Determine the (X, Y) coordinate at the center of the cell enclosing the given text.  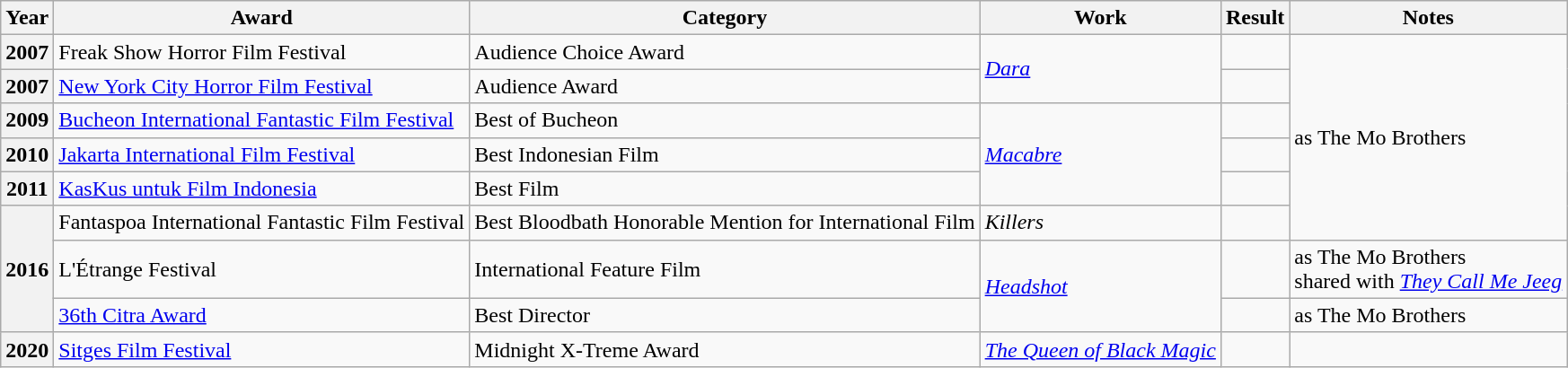
Audience Choice Award (725, 52)
Best Bloodbath Honorable Mention for International Film (725, 223)
as The Mo Brothersshared with They Call Me Jeeg (1428, 269)
Fantaspoa International Fantastic Film Festival (262, 223)
Killers (1100, 223)
Jakarta International Film Festival (262, 154)
2009 (27, 120)
Result (1255, 18)
Work (1100, 18)
Dara (1100, 69)
2011 (27, 188)
Notes (1428, 18)
Audience Award (725, 86)
KasKus untuk Film Indonesia (262, 188)
L'Étrange Festival (262, 269)
The Queen of Black Magic (1100, 349)
Freak Show Horror Film Festival (262, 52)
Macabre (1100, 154)
Sitges Film Festival (262, 349)
New York City Horror Film Festival (262, 86)
Best of Bucheon (725, 120)
2020 (27, 349)
International Feature Film (725, 269)
Midnight X-Treme Award (725, 349)
Year (27, 18)
Category (725, 18)
Best Indonesian Film (725, 154)
Headshot (1100, 285)
36th Citra Award (262, 315)
Best Director (725, 315)
Bucheon International Fantastic Film Festival (262, 120)
2016 (27, 269)
Award (262, 18)
2010 (27, 154)
Best Film (725, 188)
